Identify which cell holds the provided text, then report its [x, y] central coordinate. 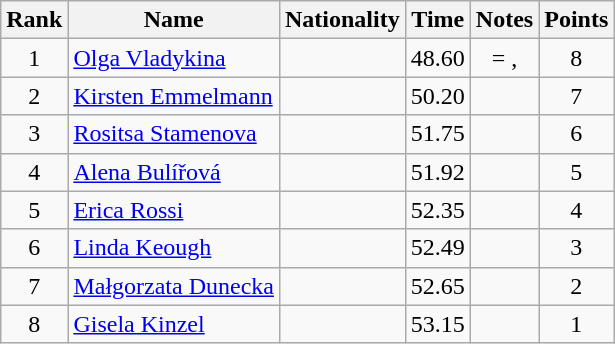
Nationality [342, 20]
48.60 [438, 58]
52.35 [438, 210]
= , [504, 58]
Rositsa Stamenova [174, 134]
Linda Keough [174, 248]
52.49 [438, 248]
51.75 [438, 134]
Name [174, 20]
53.15 [438, 324]
Kirsten Emmelmann [174, 96]
Małgorzata Dunecka [174, 286]
51.92 [438, 172]
52.65 [438, 286]
Points [576, 20]
Gisela Kinzel [174, 324]
Olga Vladykina [174, 58]
50.20 [438, 96]
Alena Bulířová [174, 172]
Time [438, 20]
Erica Rossi [174, 210]
Notes [504, 20]
Rank [34, 20]
